Provide the [x, y] coordinate of the cell's center where the given text is located.  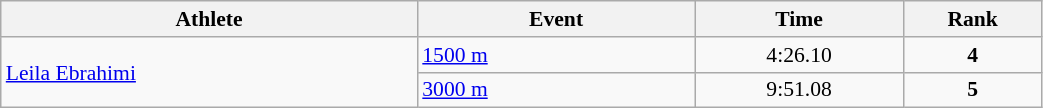
Athlete [210, 19]
Leila Ebrahimi [210, 72]
Time [799, 19]
9:51.08 [799, 90]
Event [556, 19]
3000 m [556, 90]
4 [972, 55]
Rank [972, 19]
4:26.10 [799, 55]
5 [972, 90]
1500 m [556, 55]
